Provide the (x, y) coordinate of the cell's center where the given text is located.  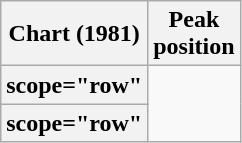
Peakposition (194, 34)
Chart (1981) (74, 34)
